Return the (x, y) coordinate for the center point of the cell that contains the specified text.  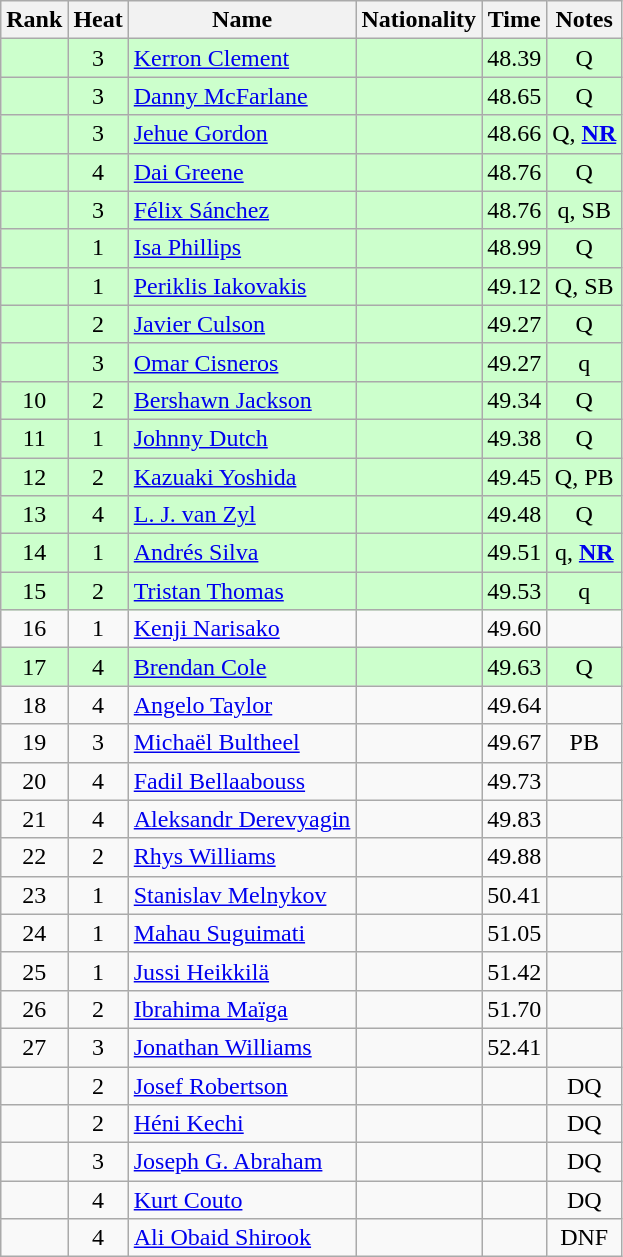
12 (34, 477)
49.48 (514, 515)
21 (34, 819)
19 (34, 743)
Name (242, 20)
Notes (584, 20)
51.42 (514, 971)
24 (34, 933)
50.41 (514, 895)
51.05 (514, 933)
Q, NR (584, 134)
Mahau Suguimati (242, 933)
Q, PB (584, 477)
Kenji Narisako (242, 629)
Brendan Cole (242, 667)
51.70 (514, 1009)
Bershawn Jackson (242, 400)
Fadil Bellaabouss (242, 781)
Omar Cisneros (242, 362)
18 (34, 705)
Andrés Silva (242, 553)
49.63 (514, 667)
Ali Obaid Shirook (242, 1238)
23 (34, 895)
10 (34, 400)
Kerron Clement (242, 58)
Time (514, 20)
49.64 (514, 705)
Angelo Taylor (242, 705)
Javier Culson (242, 324)
Jussi Heikkilä (242, 971)
DNF (584, 1238)
14 (34, 553)
48.65 (514, 96)
Heat (98, 20)
q, SB (584, 210)
20 (34, 781)
Isa Phillips (242, 248)
49.12 (514, 286)
49.83 (514, 819)
17 (34, 667)
48.66 (514, 134)
PB (584, 743)
Danny McFarlane (242, 96)
Jonathan Williams (242, 1047)
49.73 (514, 781)
25 (34, 971)
Kazuaki Yoshida (242, 477)
16 (34, 629)
Joseph G. Abraham (242, 1162)
49.34 (514, 400)
49.51 (514, 553)
Johnny Dutch (242, 438)
48.39 (514, 58)
Stanislav Melnykov (242, 895)
Kurt Couto (242, 1200)
Héni Kechi (242, 1124)
22 (34, 857)
Félix Sánchez (242, 210)
48.99 (514, 248)
26 (34, 1009)
Jehue Gordon (242, 134)
Dai Greene (242, 172)
Michaël Bultheel (242, 743)
Rank (34, 20)
49.38 (514, 438)
15 (34, 591)
q, NR (584, 553)
49.53 (514, 591)
Q, SB (584, 286)
L. J. van Zyl (242, 515)
Tristan Thomas (242, 591)
11 (34, 438)
Rhys Williams (242, 857)
Josef Robertson (242, 1085)
27 (34, 1047)
Aleksandr Derevyagin (242, 819)
49.88 (514, 857)
49.67 (514, 743)
Periklis Iakovakis (242, 286)
52.41 (514, 1047)
Nationality (419, 20)
13 (34, 515)
49.60 (514, 629)
Ibrahima Maïga (242, 1009)
49.45 (514, 477)
